Detect which cell encompasses the target text, then output its [x, y] center coordinate. 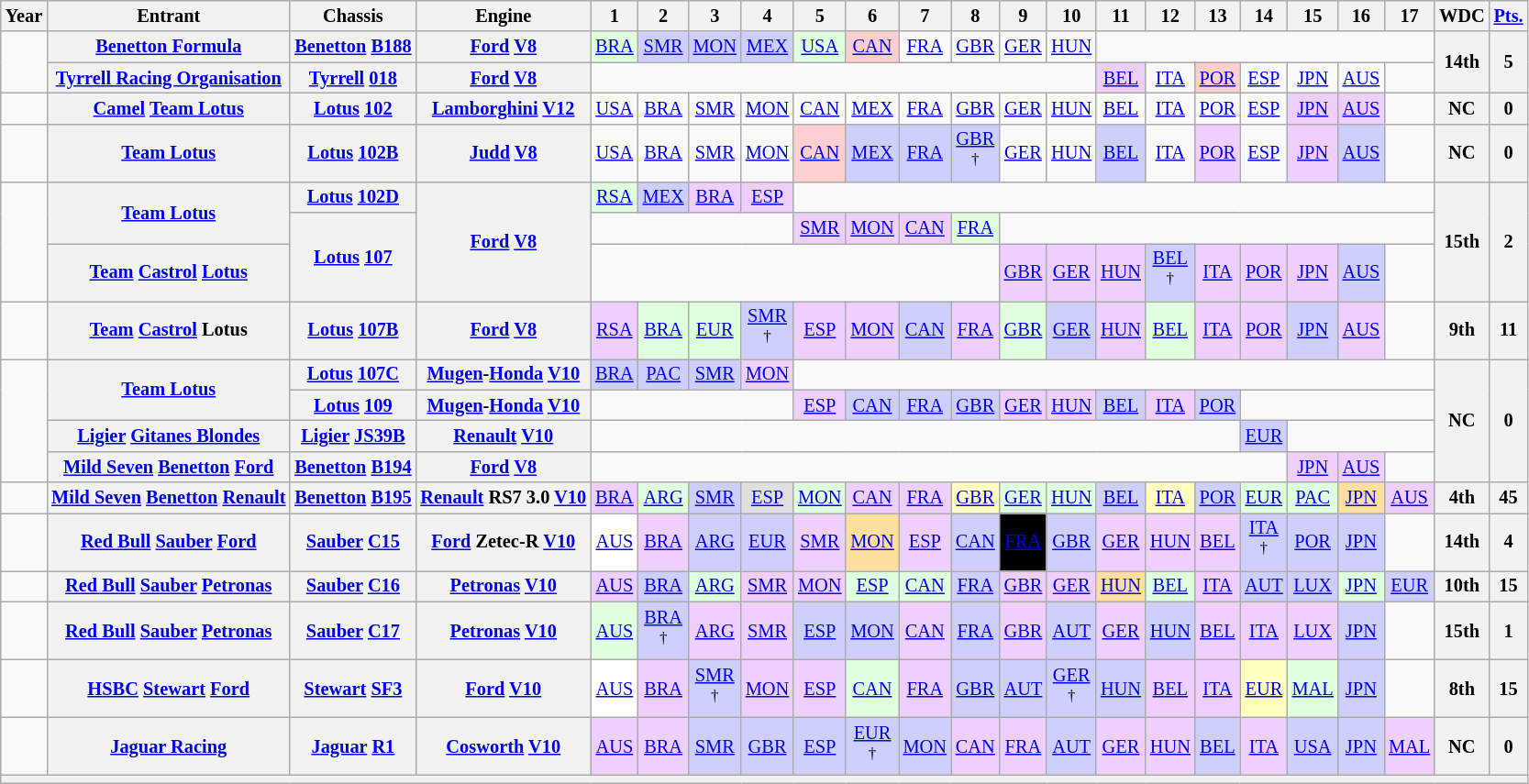
9 [1024, 16]
Red Bull Sauber Ford [169, 541]
Sauber C15 [352, 541]
Benetton B194 [352, 467]
Ligier JS39B [352, 436]
Benetton Formula [169, 47]
4th [1462, 498]
Lotus 107C [352, 374]
3 [715, 16]
Camel Team Lotus [169, 108]
Tyrrell 018 [352, 78]
BRA† [664, 631]
WDC [1462, 16]
Renault V10 [503, 436]
8th [1462, 688]
Ford Zetec-R V10 [503, 541]
Jaguar Racing [169, 746]
Cosworth V10 [503, 746]
Pts. [1509, 16]
Judd V8 [503, 152]
HSBC Stewart Ford [169, 688]
Stewart SF3 [352, 688]
Lotus 102D [352, 197]
Lotus 107 [352, 257]
Sauber C16 [352, 586]
Jaguar R1 [352, 746]
14 [1264, 16]
Mild Seven Benetton Ford [169, 467]
Engine [503, 16]
Entrant [169, 16]
GBR† [976, 152]
Renault RS7 3.0 V10 [503, 498]
ITA† [1264, 541]
Year [24, 16]
Ligier Gitanes Blondes [169, 436]
12 [1170, 16]
Sauber C17 [352, 631]
10 [1071, 16]
Lamborghini V12 [503, 108]
6 [871, 16]
8 [976, 16]
Benetton B188 [352, 47]
7 [925, 16]
Lotus 102B [352, 152]
BEL† [1170, 271]
Mild Seven Benetton Renault [169, 498]
9th [1462, 330]
Lotus 102 [352, 108]
Chassis [352, 16]
45 [1509, 498]
EUR† [871, 746]
Lotus 109 [352, 405]
17 [1409, 16]
Tyrrell Racing Organisation [169, 78]
10th [1462, 586]
Benetton B195 [352, 498]
Lotus 107B [352, 330]
13 [1218, 16]
Ford V10 [503, 688]
GER† [1071, 688]
16 [1361, 16]
